Capture the cell that displays the provided text and extract its (X, Y) central coordinate. 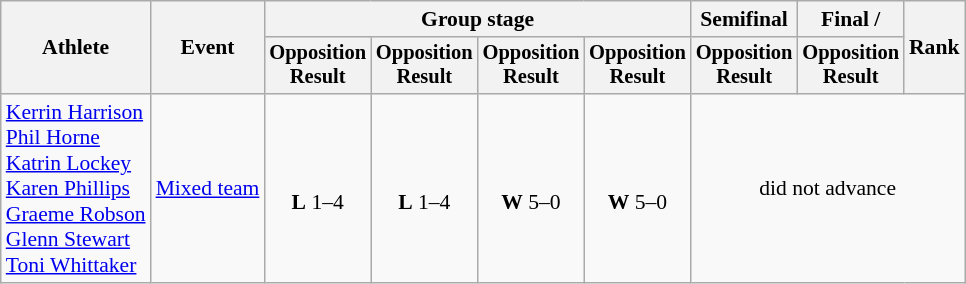
Mixed team (208, 188)
Athlete (76, 48)
Group stage (477, 19)
Semifinal (744, 19)
Event (208, 48)
Rank (934, 48)
Kerrin HarrisonPhil HorneKatrin LockeyKaren PhillipsGraeme RobsonGlenn StewartToni Whittaker (76, 188)
Final / (850, 19)
did not advance (828, 188)
